Scan for the cell matching the given text and deliver its [x, y] coordinate at center. 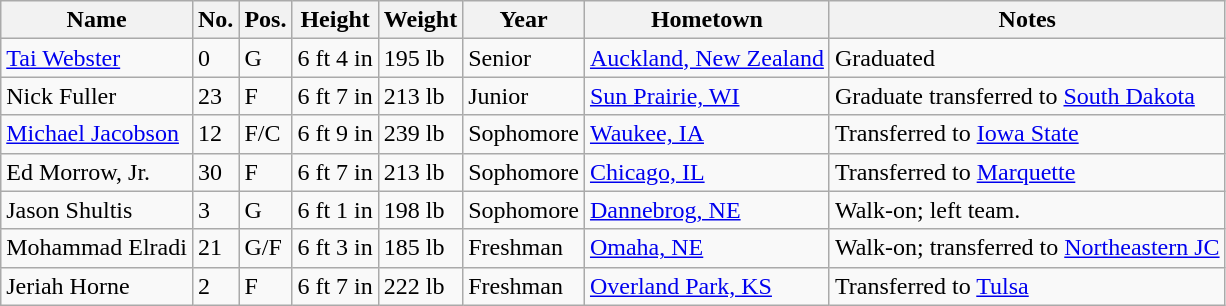
Jeriah Horne [97, 286]
Michael Jacobson [97, 134]
Pos. [266, 20]
6 ft 3 in [335, 248]
F/C [266, 134]
Height [335, 20]
Sun Prairie, WI [706, 96]
Graduate transferred to South Dakota [1027, 96]
Hometown [706, 20]
195 lb [420, 58]
Chicago, IL [706, 172]
Notes [1027, 20]
No. [215, 20]
30 [215, 172]
Overland Park, KS [706, 286]
Tai Webster [97, 58]
Auckland, New Zealand [706, 58]
198 lb [420, 210]
Transferred to Marquette [1027, 172]
222 lb [420, 286]
Walk-on; left team. [1027, 210]
21 [215, 248]
Transferred to Tulsa [1027, 286]
Senior [524, 58]
Ed Morrow, Jr. [97, 172]
Year [524, 20]
Dannebrog, NE [706, 210]
239 lb [420, 134]
2 [215, 286]
12 [215, 134]
6 ft 4 in [335, 58]
Junior [524, 96]
0 [215, 58]
Waukee, IA [706, 134]
Mohammad Elradi [97, 248]
Weight [420, 20]
3 [215, 210]
Walk-on; transferred to Northeastern JC [1027, 248]
185 lb [420, 248]
Name [97, 20]
6 ft 9 in [335, 134]
6 ft 1 in [335, 210]
Nick Fuller [97, 96]
Jason Shultis [97, 210]
Graduated [1027, 58]
Transferred to Iowa State [1027, 134]
23 [215, 96]
Omaha, NE [706, 248]
G/F [266, 248]
